Return the (X, Y) coordinate for the center point of the cell that contains the specified text.  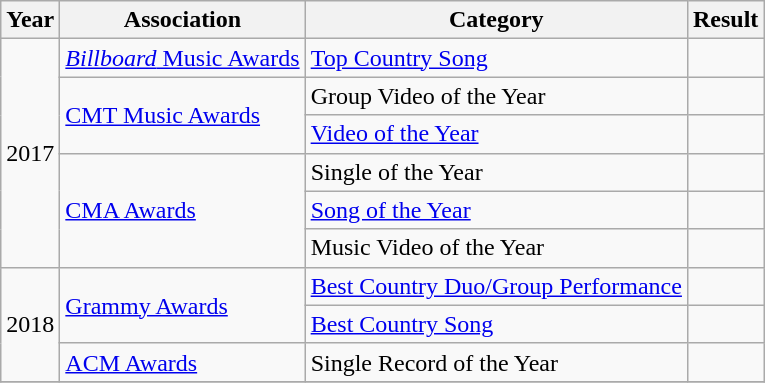
Top Country Song (496, 58)
Best Country Duo/Group Performance (496, 286)
Single Record of the Year (496, 362)
Grammy Awards (182, 305)
Music Video of the Year (496, 248)
2018 (30, 324)
Category (496, 20)
Best Country Song (496, 324)
Year (30, 20)
Song of the Year (496, 210)
CMA Awards (182, 210)
Billboard Music Awards (182, 58)
Group Video of the Year (496, 96)
Result (725, 20)
Association (182, 20)
Video of the Year (496, 134)
2017 (30, 153)
CMT Music Awards (182, 115)
Single of the Year (496, 172)
ACM Awards (182, 362)
